Identify which cell holds the provided text, then report its (X, Y) central coordinate. 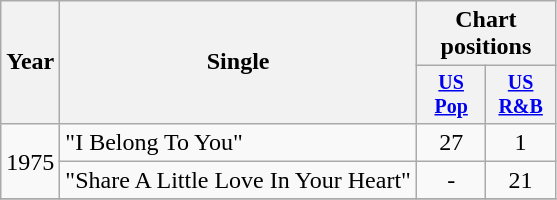
21 (520, 180)
"I Belong To You" (238, 142)
1 (520, 142)
1975 (30, 161)
Single (238, 62)
USPop (450, 94)
27 (450, 142)
- (450, 180)
Chart positions (486, 34)
Year (30, 62)
USR&B (520, 94)
"Share A Little Love In Your Heart" (238, 180)
